Determine the [X, Y] coordinate at the center of the cell enclosing the given text.  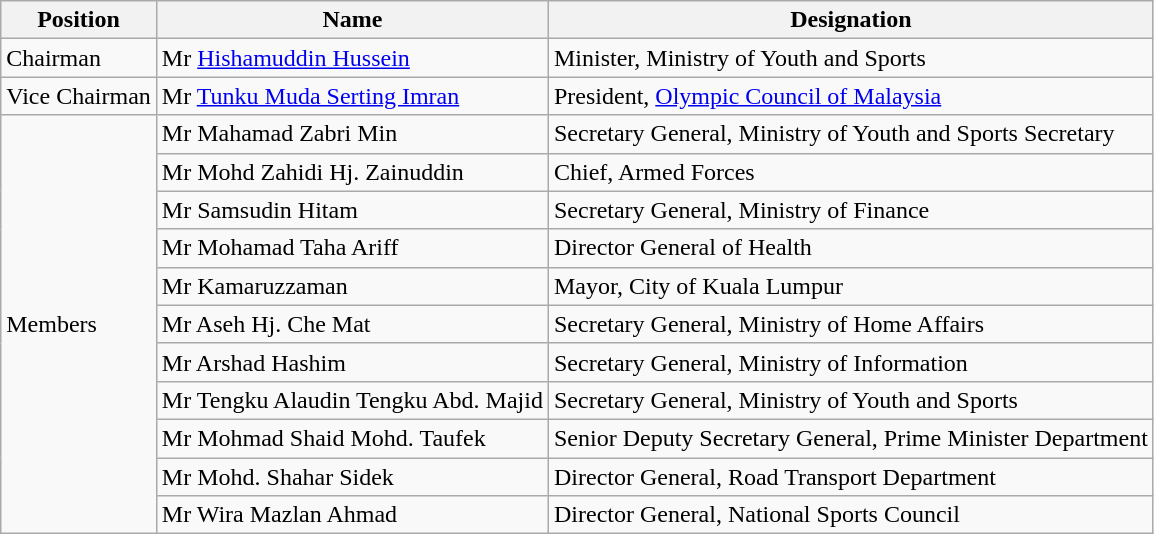
Mr Tengku Alaudin Tengku Abd. Majid [352, 400]
Minister, Ministry of Youth and Sports [850, 58]
Mayor, City of Kuala Lumpur [850, 286]
Name [352, 20]
Mr Arshad Hashim [352, 362]
Secretary General, Ministry of Youth and Sports Secretary [850, 134]
Mr Mahamad Zabri Min [352, 134]
Vice Chairman [79, 96]
Director General, National Sports Council [850, 515]
Director General of Health [850, 248]
Director General, Road Transport Department [850, 477]
Mr Kamaruzzaman [352, 286]
Mr Mohd. Shahar Sidek [352, 477]
Senior Deputy Secretary General, Prime Minister Department [850, 438]
Mr Mohmad Shaid Mohd. Taufek [352, 438]
Secretary General, Ministry of Youth and Sports [850, 400]
Position [79, 20]
Secretary General, Ministry of Information [850, 362]
Mr Mohamad Taha Ariff [352, 248]
Mr Aseh Hj. Che Mat [352, 324]
Chief, Armed Forces [850, 172]
Mr Tunku Muda Serting Imran [352, 96]
Secretary General, Ministry of Finance [850, 210]
Mr Mohd Zahidi Hj. Zainuddin [352, 172]
Mr Wira Mazlan Ahmad [352, 515]
Secretary General, Ministry of Home Affairs [850, 324]
Chairman [79, 58]
Designation [850, 20]
Members [79, 324]
Mr Samsudin Hitam [352, 210]
President, Olympic Council of Malaysia [850, 96]
Mr Hishamuddin Hussein [352, 58]
